For the text-containing cell, return its midpoint in (X, Y) coordinate format. 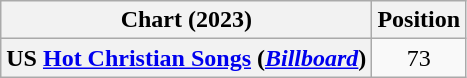
US Hot Christian Songs (Billboard) (186, 58)
Chart (2023) (186, 20)
Position (419, 20)
73 (419, 58)
